Provide the (X, Y) coordinate of the cell's center where the given text is located.  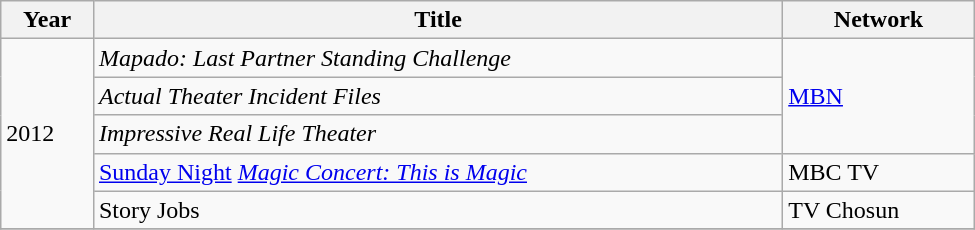
Title (438, 20)
Year (48, 20)
Sunday Night Magic Concert: This is Magic (438, 172)
MBN (879, 96)
Story Jobs (438, 210)
Impressive Real Life Theater (438, 134)
Mapado: Last Partner Standing Challenge (438, 58)
2012 (48, 134)
TV Chosun (879, 210)
Network (879, 20)
MBC TV (879, 172)
Actual Theater Incident Files (438, 96)
